Provide the (x, y) coordinate of the cell's center where the given text is located.  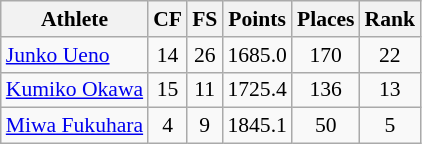
15 (168, 90)
136 (326, 90)
50 (326, 126)
Places (326, 19)
Miwa Fukuhara (74, 126)
9 (204, 126)
14 (168, 55)
1725.4 (256, 90)
1685.0 (256, 55)
FS (204, 19)
Rank (390, 19)
5 (390, 126)
4 (168, 126)
Junko Ueno (74, 55)
Points (256, 19)
22 (390, 55)
13 (390, 90)
CF (168, 19)
26 (204, 55)
Athlete (74, 19)
11 (204, 90)
170 (326, 55)
1845.1 (256, 126)
Kumiko Okawa (74, 90)
